Determine the (X, Y) coordinate at the center of the cell enclosing the given text.  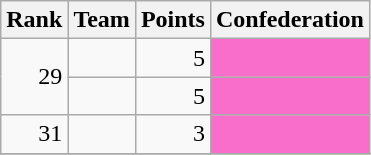
Points (172, 20)
Confederation (290, 20)
Rank (34, 20)
Team (102, 20)
29 (34, 77)
3 (172, 134)
31 (34, 134)
